From the cell containing the given text, extract its center point as [X, Y] coordinate. 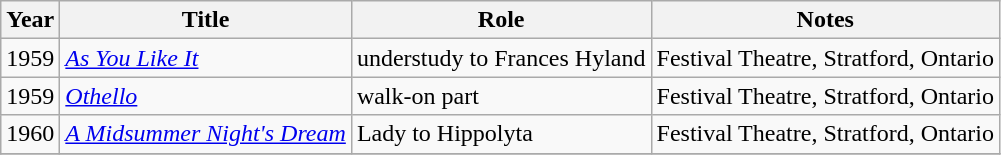
As You Like It [206, 58]
A Midsummer Night's Dream [206, 134]
1960 [30, 134]
Role [501, 20]
Othello [206, 96]
Lady to Hippolyta [501, 134]
Year [30, 20]
walk-on part [501, 96]
understudy to Frances Hyland [501, 58]
Notes [826, 20]
Title [206, 20]
